Locate the cell with the specified text and output its [X, Y] center coordinate. 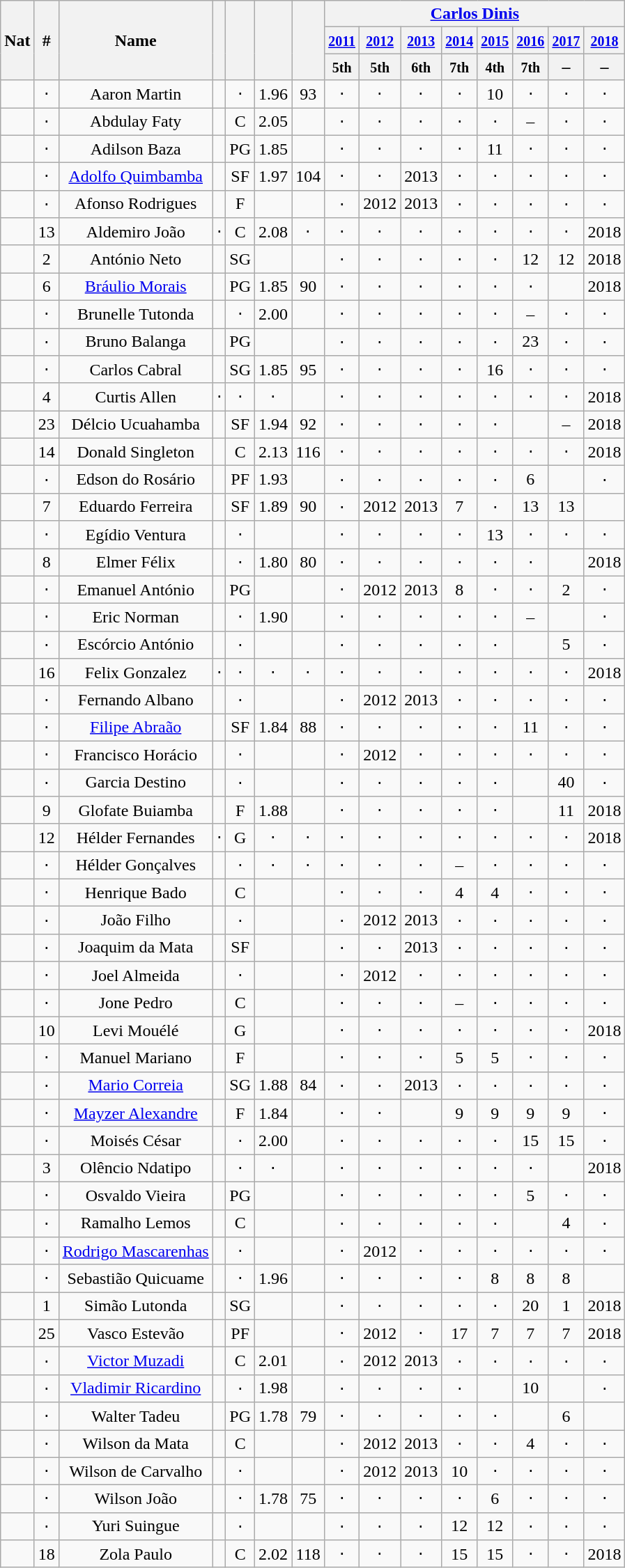
Joel Almeida [135, 975]
2.02 [273, 1554]
Eduardo Ferreira [135, 507]
Afonso Rodrigues [135, 204]
Wilson João [135, 1499]
2015 [495, 40]
75 [308, 1499]
Edson do Rosário [135, 480]
Henrique Bado [135, 893]
Name [135, 40]
Vasco Estevão [135, 1333]
Vladimir Ricardino [135, 1388]
Glofate Buiamba [135, 810]
Francisco Horácio [135, 755]
Yuri Suingue [135, 1526]
Rodrigo Mascarenhas [135, 1251]
João Filho [135, 920]
António Neto [135, 259]
20 [531, 1306]
Victor Muzadi [135, 1361]
Levi Mouélé [135, 1030]
2016 [531, 40]
Moisés César [135, 1140]
104 [308, 177]
116 [308, 452]
1.94 [273, 425]
118 [308, 1554]
Ramalho Lemos [135, 1223]
Abdulay Faty [135, 121]
Carlos Dinis [475, 14]
Emanuel António [135, 590]
Donald Singleton [135, 452]
80 [308, 563]
Aaron Martin [135, 94]
Garcia Destino [135, 783]
84 [308, 1085]
88 [308, 728]
Egídio Ventura [135, 535]
2014 [460, 40]
4th [495, 67]
Zola Paulo [135, 1554]
1.89 [273, 507]
17 [460, 1333]
92 [308, 425]
Wilson de Carvalho [135, 1471]
Jone Pedro [135, 1003]
Filipe Abraão [135, 728]
Nat [17, 40]
Simão Lutonda [135, 1306]
40 [566, 783]
1.93 [273, 480]
18 [46, 1554]
1.80 [273, 563]
1.97 [273, 177]
2017 [566, 40]
Carlos Cabral [135, 370]
Joaquim da Mata [135, 948]
25 [46, 1333]
95 [308, 370]
Manuel Mariano [135, 1058]
1.90 [273, 618]
Felix Gonzalez [135, 673]
Aldemiro João [135, 232]
Adilson Baza [135, 149]
Wilson da Mata [135, 1444]
Osvaldo Vieira [135, 1195]
14 [46, 452]
Curtis Allen [135, 397]
Brunelle Tutonda [135, 314]
Hélder Gonçalves [135, 865]
6th [421, 67]
2.01 [273, 1361]
3 [46, 1168]
2.08 [273, 232]
Olêncio Ndatipo [135, 1168]
Mayzer Alexandre [135, 1113]
Fernando Albano [135, 700]
2011 [342, 40]
Escórcio António [135, 645]
Elmer Félix [135, 563]
2.13 [273, 452]
2.05 [273, 121]
1.98 [273, 1388]
# [46, 40]
79 [308, 1416]
Bráulio Morais [135, 287]
Eric Norman [135, 618]
Bruno Balanga [135, 342]
Sebastião Quicuame [135, 1278]
Adolfo Quimbamba [135, 177]
Walter Tadeu [135, 1416]
Mario Correia [135, 1085]
Délcio Ucuahamba [135, 425]
Hélder Fernandes [135, 838]
93 [308, 94]
